Return the [x, y] coordinate for the center point of the cell that contains the specified text.  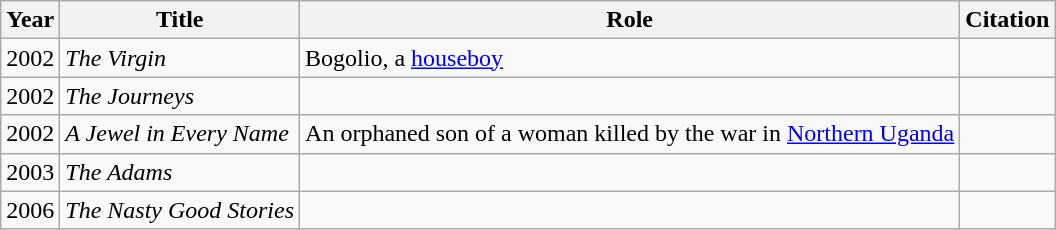
Bogolio, a houseboy [630, 58]
Role [630, 20]
A Jewel in Every Name [180, 134]
The Adams [180, 172]
An orphaned son of a woman killed by the war in Northern Uganda [630, 134]
The Virgin [180, 58]
2006 [30, 210]
The Journeys [180, 96]
2003 [30, 172]
The Nasty Good Stories [180, 210]
Year [30, 20]
Title [180, 20]
Citation [1008, 20]
